Provide the (X, Y) coordinate of the cell's center where the given text is located.  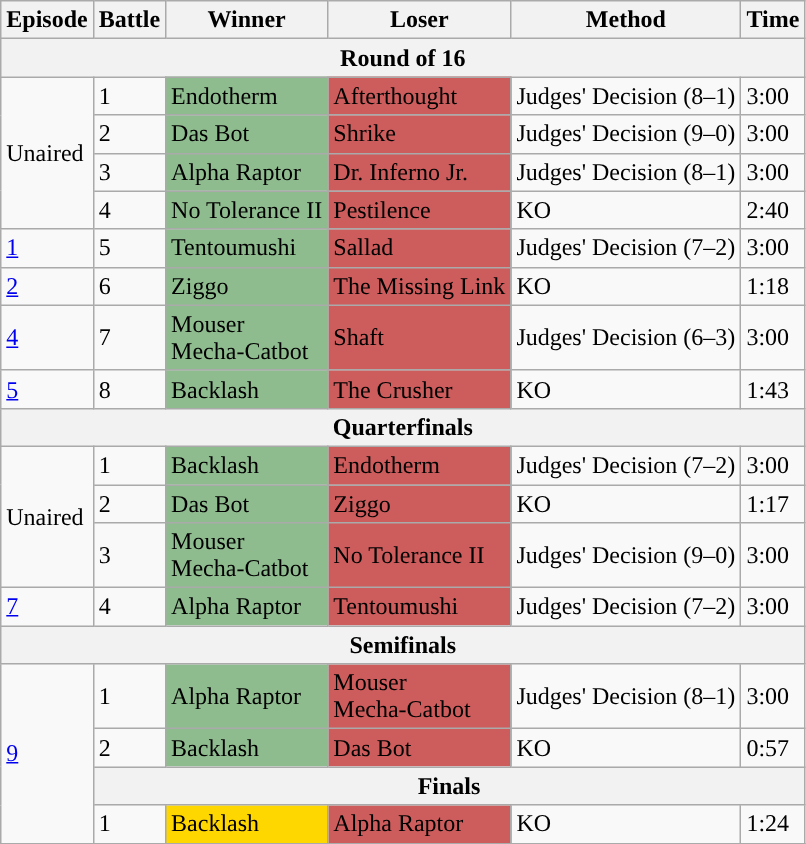
Round of 16 (403, 58)
Episode (47, 20)
Afterthought (420, 96)
Winner (247, 20)
Time (773, 20)
Finals (449, 786)
1:24 (773, 824)
Judges' Decision (6–3) (626, 338)
Battle (129, 20)
The Missing Link (420, 286)
Loser (420, 20)
1:43 (773, 389)
Semifinals (403, 645)
Shaft (420, 338)
1:17 (773, 503)
Quarterfinals (403, 427)
8 (129, 389)
Method (626, 20)
0:57 (773, 748)
Sallad (420, 248)
Shrike (420, 134)
1:18 (773, 286)
Dr. Inferno Jr. (420, 172)
9 (47, 754)
2:40 (773, 210)
Pestilence (420, 210)
6 (129, 286)
The Crusher (420, 389)
